Return the [X, Y] coordinate for the center point of the cell that contains the specified text.  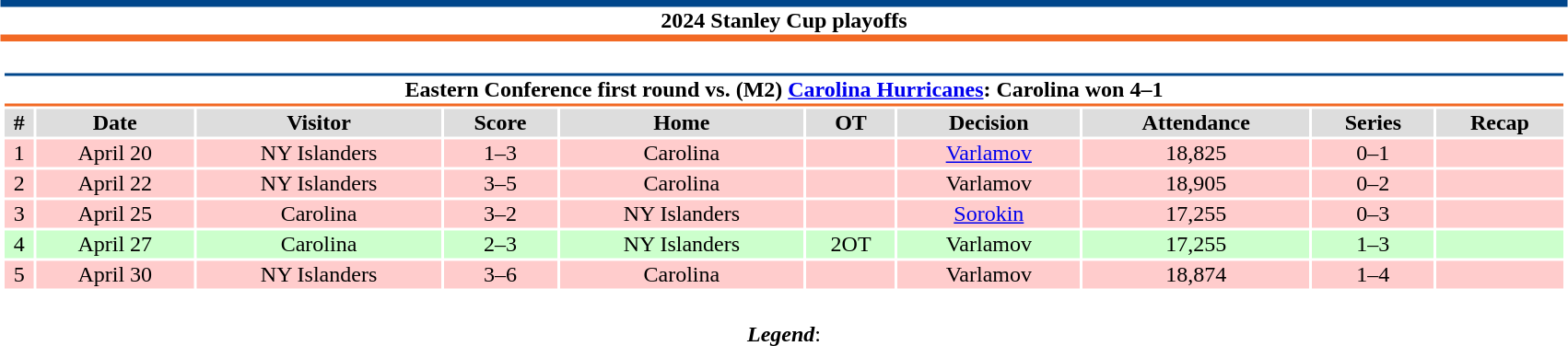
18,874 [1196, 275]
0–1 [1373, 154]
3–5 [501, 183]
April 20 [114, 154]
1–4 [1373, 275]
3–2 [501, 214]
# [18, 122]
Sorokin [989, 214]
5 [18, 275]
18,905 [1196, 183]
2OT [850, 244]
3 [18, 214]
Date [114, 122]
Recap [1500, 122]
1 [18, 154]
3–6 [501, 275]
2–3 [501, 244]
2024 Stanley Cup playoffs [784, 20]
18,825 [1196, 154]
Visitor [319, 122]
Eastern Conference first round vs. (M2) Carolina Hurricanes: Carolina won 4–1 [783, 90]
2 [18, 183]
Attendance [1196, 122]
April 22 [114, 183]
Decision [989, 122]
0–3 [1373, 214]
April 30 [114, 275]
April 27 [114, 244]
4 [18, 244]
OT [850, 122]
Home [682, 122]
Score [501, 122]
April 25 [114, 214]
0–2 [1373, 183]
Series [1373, 122]
